Detect which cell encompasses the target text, then output its [X, Y] center coordinate. 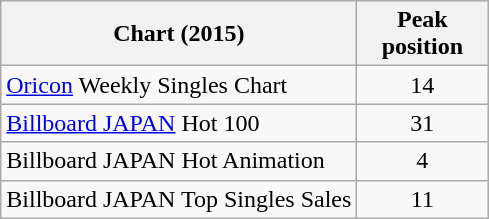
Billboard JAPAN Top Singles Sales [179, 199]
Oricon Weekly Singles Chart [179, 85]
Peak position [422, 34]
11 [422, 199]
Billboard JAPAN Hot Animation [179, 161]
4 [422, 161]
14 [422, 85]
Chart (2015) [179, 34]
Billboard JAPAN Hot 100 [179, 123]
31 [422, 123]
